Scan for the cell matching the given text and deliver its [x, y] coordinate at center. 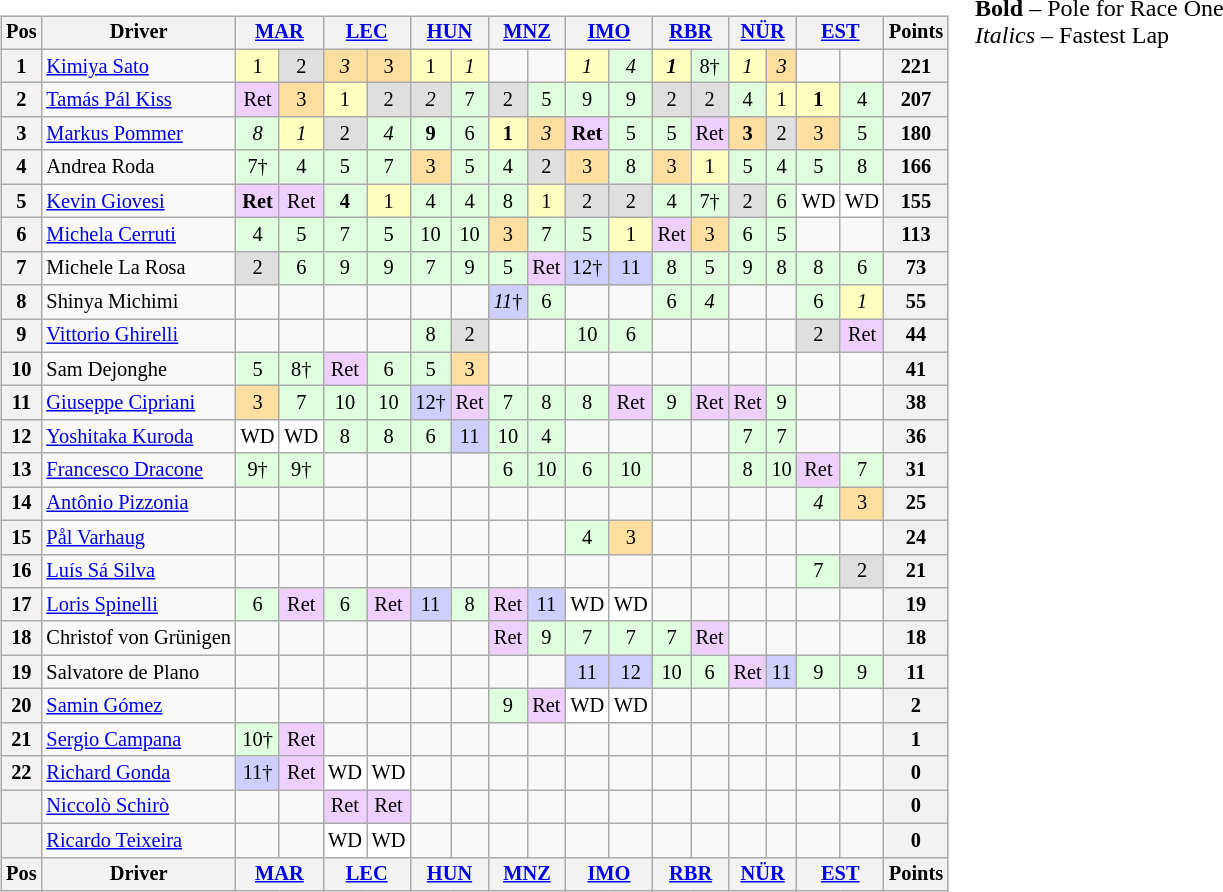
15 [21, 537]
Vittorio Ghirelli [138, 336]
113 [916, 235]
221 [916, 66]
31 [916, 470]
14 [21, 504]
55 [916, 302]
36 [916, 437]
20 [21, 706]
13 [21, 470]
25 [916, 504]
Ricardo Teixeira [138, 840]
Sam Dejonghe [138, 369]
155 [916, 201]
Sergio Campana [138, 739]
22 [21, 773]
10† [258, 739]
207 [916, 100]
Michela Cerruti [138, 235]
Pål Varhaug [138, 537]
Antônio Pizzonia [138, 504]
Markus Pommer [138, 134]
Kimiya Sato [138, 66]
Niccolò Schirò [138, 807]
Samin Gómez [138, 706]
180 [916, 134]
Kevin Giovesi [138, 201]
Tamás Pál Kiss [138, 100]
Shinya Michimi [138, 302]
166 [916, 167]
Luís Sá Silva [138, 571]
24 [916, 537]
Richard Gonda [138, 773]
Christof von Grünigen [138, 638]
38 [916, 403]
Loris Spinelli [138, 605]
Giuseppe Cipriani [138, 403]
17 [21, 605]
44 [916, 336]
Francesco Dracone [138, 470]
41 [916, 369]
Salvatore de Plano [138, 672]
Yoshitaka Kuroda [138, 437]
73 [916, 268]
Michele La Rosa [138, 268]
16 [21, 571]
Andrea Roda [138, 167]
